Locate the cell with the specified text and output its [X, Y] center coordinate. 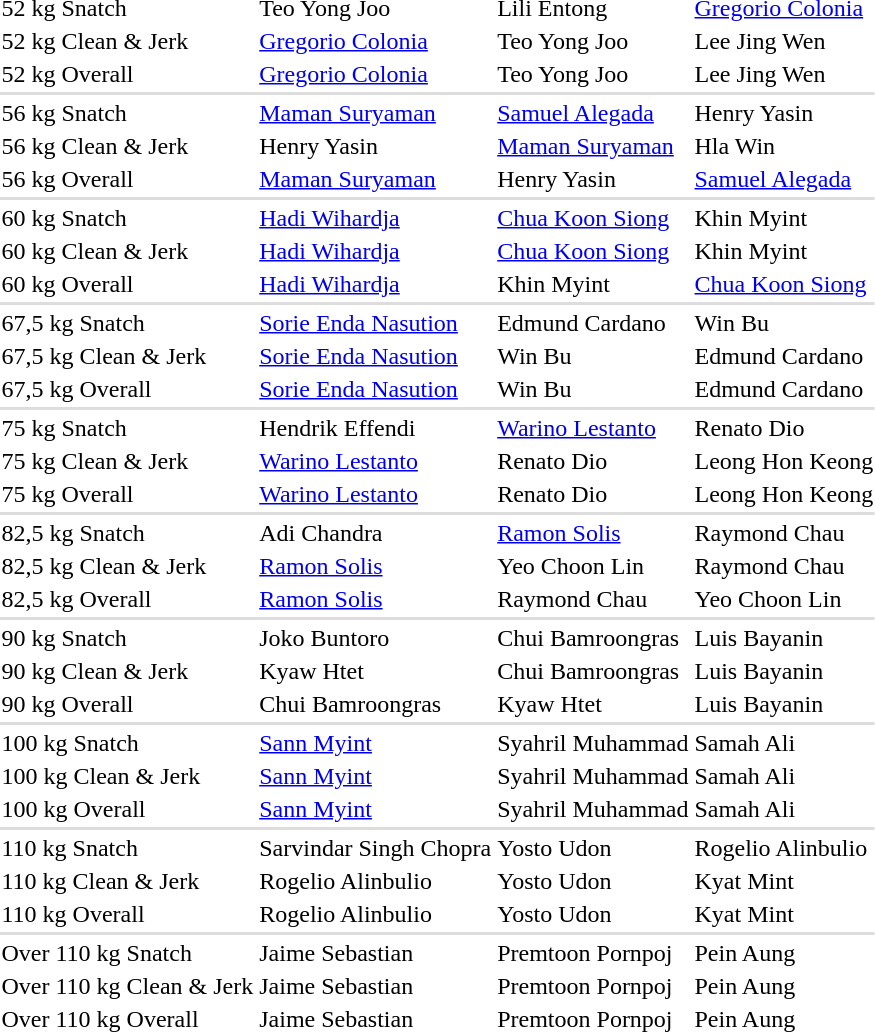
82,5 kg Overall [128, 599]
100 kg Overall [128, 809]
75 kg Snatch [128, 428]
82,5 kg Clean & Jerk [128, 566]
Sarvindar Singh Chopra [376, 848]
60 kg Overall [128, 284]
52 kg Clean & Jerk [128, 41]
Adi Chandra [376, 533]
Over 110 kg Clean & Jerk [128, 986]
67,5 kg Clean & Jerk [128, 356]
Over 110 kg Snatch [128, 953]
90 kg Clean & Jerk [128, 671]
110 kg Clean & Jerk [128, 881]
52 kg Overall [128, 74]
75 kg Overall [128, 494]
Hendrik Effendi [376, 428]
82,5 kg Snatch [128, 533]
60 kg Snatch [128, 218]
56 kg Clean & Jerk [128, 146]
Joko Buntoro [376, 638]
75 kg Clean & Jerk [128, 461]
Hla Win [784, 146]
110 kg Overall [128, 914]
56 kg Snatch [128, 113]
60 kg Clean & Jerk [128, 251]
100 kg Snatch [128, 743]
90 kg Snatch [128, 638]
56 kg Overall [128, 179]
67,5 kg Snatch [128, 323]
100 kg Clean & Jerk [128, 776]
110 kg Snatch [128, 848]
90 kg Overall [128, 704]
67,5 kg Overall [128, 389]
